Determine the (X, Y) coordinate at the center of the cell enclosing the given text.  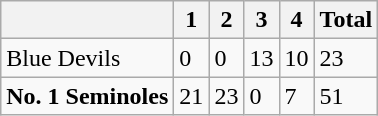
1 (192, 20)
13 (262, 58)
21 (192, 96)
51 (346, 96)
3 (262, 20)
No. 1 Seminoles (88, 96)
10 (296, 58)
2 (226, 20)
4 (296, 20)
Blue Devils (88, 58)
7 (296, 96)
Total (346, 20)
